Scan for the cell matching the given text and deliver its [x, y] coordinate at center. 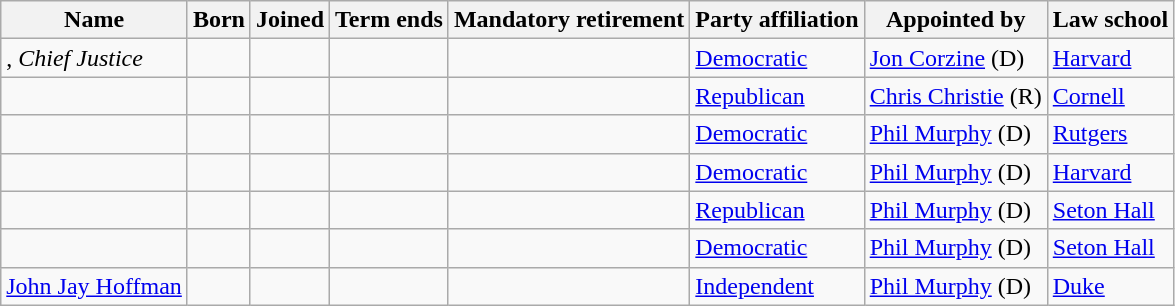
Law school [1110, 20]
Term ends [390, 20]
Joined [290, 20]
John Jay Hoffman [94, 286]
Appointed by [956, 20]
Party affiliation [777, 20]
Cornell [1110, 96]
Rutgers [1110, 134]
Born [218, 20]
Chris Christie (R) [956, 96]
Duke [1110, 286]
Mandatory retirement [568, 20]
Independent [777, 286]
Name [94, 20]
, Chief Justice [94, 58]
Jon Corzine (D) [956, 58]
